Identify which cell holds the provided text, then report its [x, y] central coordinate. 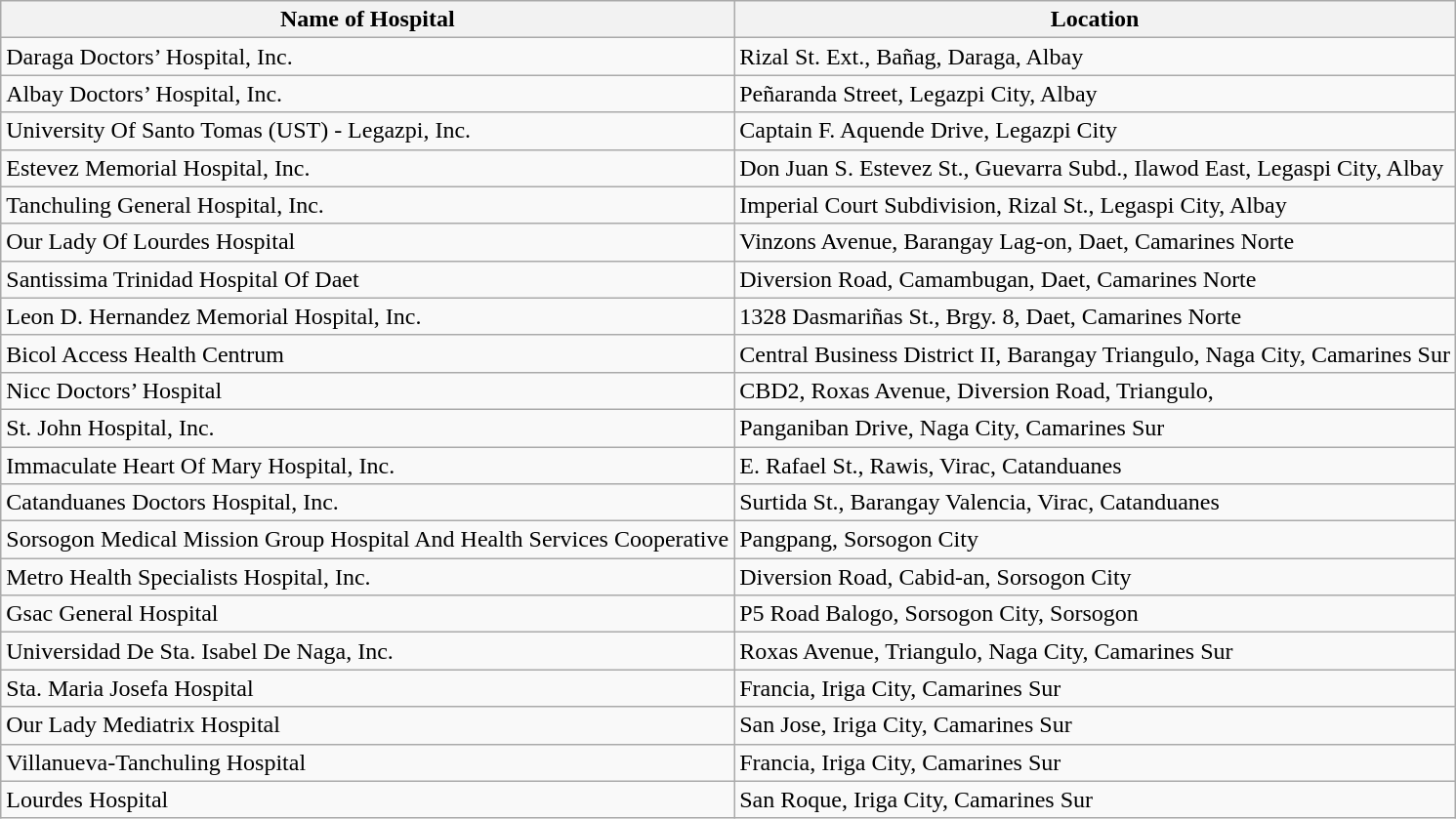
Surtida St., Barangay Valencia, Virac, Catanduanes [1096, 503]
Bicol Access Health Centrum [367, 353]
Vinzons Avenue, Barangay Lag-on, Daet, Camarines Norte [1096, 242]
Santissima Trinidad Hospital Of Daet [367, 279]
Panganiban Drive, Naga City, Camarines Sur [1096, 428]
Our Lady Of Lourdes Hospital [367, 242]
E. Rafael St., Rawis, Virac, Catanduanes [1096, 466]
Sorsogon Medical Mission Group Hospital And Health Services Cooperative [367, 540]
Our Lady Mediatrix Hospital [367, 725]
Nicc Doctors’ Hospital [367, 390]
Immaculate Heart Of Mary Hospital, Inc. [367, 466]
1328 Dasmariñas St., Brgy. 8, Daet, Camarines Norte [1096, 316]
P5 Road Balogo, Sorsogon City, Sorsogon [1096, 614]
Sta. Maria Josefa Hospital [367, 688]
Estevez Memorial Hospital, Inc. [367, 168]
Don Juan S. Estevez St., Guevarra Subd., Ilawod East, Legaspi City, Albay [1096, 168]
Central Business District II, Barangay Triangulo, Naga City, Camarines Sur [1096, 353]
University Of Santo Tomas (UST) - Legazpi, Inc. [367, 131]
CBD2, Roxas Avenue, Diversion Road, Triangulo, [1096, 390]
St. John Hospital, Inc. [367, 428]
Name of Hospital [367, 20]
Diversion Road, Camambugan, Daet, Camarines Norte [1096, 279]
Daraga Doctors’ Hospital, Inc. [367, 57]
Lourdes Hospital [367, 799]
Rizal St. Ext., Bañag, Daraga, Albay [1096, 57]
Albay Doctors’ Hospital, Inc. [367, 94]
San Roque, Iriga City, Camarines Sur [1096, 799]
Diversion Road, Cabid-an, Sorsogon City [1096, 577]
Tanchuling General Hospital, Inc. [367, 205]
Leon D. Hernandez Memorial Hospital, Inc. [367, 316]
Metro Health Specialists Hospital, Inc. [367, 577]
Pangpang, Sorsogon City [1096, 540]
San Jose, Iriga City, Camarines Sur [1096, 725]
Roxas Avenue, Triangulo, Naga City, Camarines Sur [1096, 651]
Imperial Court Subdivision, Rizal St., Legaspi City, Albay [1096, 205]
Location [1096, 20]
Captain F. Aquende Drive, Legazpi City [1096, 131]
Gsac General Hospital [367, 614]
Catanduanes Doctors Hospital, Inc. [367, 503]
Villanueva-Tanchuling Hospital [367, 762]
Peñaranda Street, Legazpi City, Albay [1096, 94]
Universidad De Sta. Isabel De Naga, Inc. [367, 651]
